Return the (x, y) coordinate for the center point of the cell that contains the specified text.  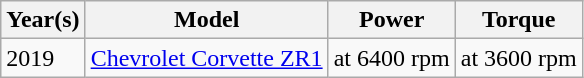
Power (392, 20)
2019 (43, 58)
Torque (518, 20)
at 6400 rpm (392, 58)
Chevrolet Corvette ZR1 (206, 58)
Year(s) (43, 20)
at 3600 rpm (518, 58)
Model (206, 20)
